From the cell containing the given text, extract its center point as [x, y] coordinate. 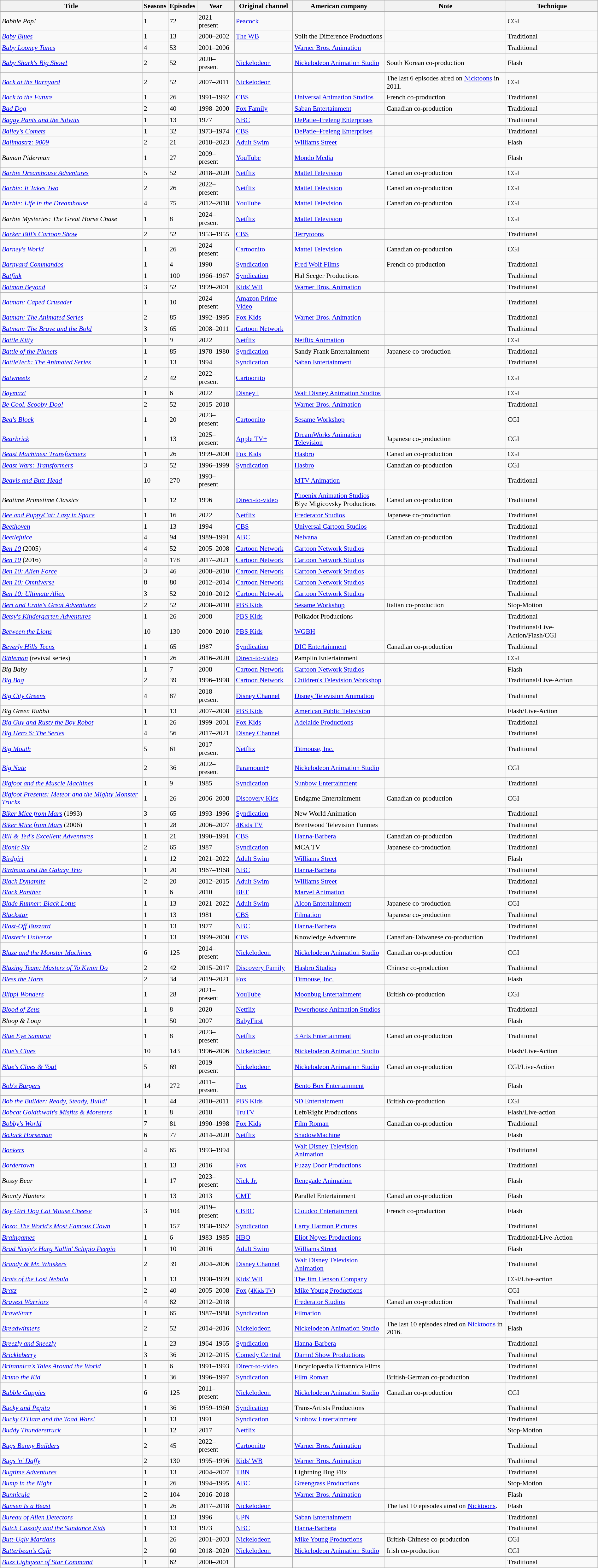
Beetlejuice [71, 537]
Batfink [71, 276]
2018 [215, 1113]
Phoenix Animation StudiosBlye Migicovsky Productions [339, 500]
Traditional/Live-Action/Flash/CGI [552, 631]
Bozo: The World's Most Famous Clown [71, 1226]
Fox Family [264, 109]
BET [264, 892]
Irish co-production [446, 1551]
1973 [215, 1528]
1991 [215, 1419]
2020 [215, 1010]
Bureau of Alien Detectors [71, 1517]
Fox (4Kids TV) [264, 1291]
BoJack Horseman [71, 1135]
Big Baby [71, 669]
Bionic Six [71, 848]
2013 [215, 1196]
1996–1998 [215, 680]
The last 6 episodes aired on Nicktoons in 2011. [446, 82]
1995–1996 [215, 1461]
Original channel [264, 6]
Barbie: Life in the Dreamhouse [71, 203]
1996–1999 [215, 465]
2007 [215, 1021]
Bedtime Primetime Classics [71, 500]
DIC Entertainment [339, 647]
2014–2016 [215, 1329]
Bigfoot and the Muscle Machines [71, 783]
62 [183, 1562]
UPN [264, 1517]
Blade Runner: Black Lotus [71, 904]
Blue's Clues & You! [71, 1067]
Blue Eye Samurai [71, 1036]
BabyFirst [264, 1021]
Blaster's Universe [71, 937]
1959–1960 [215, 1408]
Black Panther [71, 892]
CBBC [264, 1211]
Baymax! [71, 393]
1994–1995 [215, 1483]
Mondo Media [339, 158]
Big Nate [71, 768]
Bobcat Goldthwait's Misfits & Monsters [71, 1113]
Knowledge Adventure [339, 937]
1985 [215, 783]
2010–2012 [215, 594]
Polkadot Productions [339, 616]
100 [183, 276]
Big Hero 6: The Series [71, 733]
Apple TV+ [264, 439]
British-German co-production [446, 1377]
2016–2020 [215, 658]
Adelaide Productions [339, 722]
SD Entertainment [339, 1101]
Blue's Clues [71, 1051]
Bravest Warriors [71, 1302]
Breezly and Sneezly [71, 1344]
1964–1965 [215, 1344]
Fuzzy Door Productions [339, 1166]
Split the Difference Productions [339, 37]
Universal Cartoon Studios [339, 526]
272 [183, 1086]
HBO [264, 1238]
Barker Bill's Cartoon Show [71, 234]
Italian co-production [446, 605]
Bigfoot Presents: Meteor and the Mighty Monster Trucks [71, 799]
2019–2021 [215, 979]
45 [183, 1446]
Battle Kitty [71, 340]
Nick Jr. [264, 1181]
72 [183, 21]
Butch Cassidy and the Sundance Kids [71, 1528]
2006–2007 [215, 825]
2015–2017 [215, 968]
1989–1991 [215, 537]
Bert and Ernie's Great Adventures [71, 605]
Note [446, 6]
44 [183, 1101]
Hal Seeger Productions [339, 276]
75 [183, 203]
1990–1991 [215, 836]
The last 10 episodes aired on Nicktoons. [446, 1506]
157 [183, 1226]
Seasons [155, 6]
Left/Right Productions [339, 1113]
ShadowMachine [339, 1135]
Bob the Builder: Ready, Steady, Build! [71, 1101]
Ballmastrz: 9009 [71, 143]
Hasbro Studios [339, 968]
Boy Girl Dog Cat Mouse Cheese [71, 1211]
1992–1995 [215, 318]
60 [183, 1551]
Bearbrick [71, 439]
Brandy & Mr. Whiskers [71, 1264]
Bubble Guppies [71, 1393]
Breadwinners [71, 1329]
1978–1980 [215, 351]
Pamplin Entertainment [339, 658]
Barney's World [71, 249]
TruTV [264, 1113]
Brats of the Lost Nebula [71, 1279]
Big Guy and Rusty the Boy Robot [71, 722]
1990 [215, 265]
2007–2008 [215, 711]
87 [183, 696]
Title [71, 6]
Bratz [71, 1291]
Baby Blues [71, 37]
The last 10 episodes aired on Nicktoons in 2016. [446, 1329]
Episodes [183, 6]
Larry Harmon Pictures [339, 1226]
1990–1998 [215, 1124]
The Jim Henson Company [339, 1279]
Beavis and Butt-Head [71, 481]
Trans-Artists Productions [339, 1408]
Brentwood Television Funnies [339, 825]
Beethoven [71, 526]
2012–2014 [215, 583]
1953–1955 [215, 234]
Children's Television Workshop [339, 680]
2020–present [215, 63]
New World Animation [339, 814]
1981 [215, 915]
Bento Box Entertainment [339, 1086]
Bossy Bear [71, 1181]
1973–1974 [215, 131]
1996–1997 [215, 1377]
2025–present [215, 439]
Discovery Family [264, 968]
178 [183, 560]
Bibleman (revival series) [71, 658]
Marvel Animation [339, 892]
Biker Mice from Mars (2006) [71, 825]
Nelvana [339, 537]
Disney+ [264, 393]
2010–2011 [215, 1101]
2007–2011 [215, 82]
Bobby's World [71, 1124]
Parallel Entertainment [339, 1196]
27 [183, 158]
South Korean co-production [446, 63]
Braingames [71, 1238]
2017–2018 [215, 1506]
1967–1968 [215, 870]
Bailey's Comets [71, 131]
Barbie Mysteries: The Great Horse Chase [71, 219]
Britannica's Tales Around the World [71, 1366]
Comedy Central [264, 1355]
Ben 10: Omniverse [71, 583]
Batman: The Animated Series [71, 318]
Ben 10: Alien Force [71, 571]
Bee and PuppyCat: Lazy in Space [71, 515]
Betsy's Kindergarten Adventures [71, 616]
Terrytoons [339, 234]
Discovery Kids [264, 799]
Baman Piderman [71, 158]
Blast-Off Buzzard [71, 926]
2001–2003 [215, 1540]
1991–1992 [215, 97]
Bless the Harts [71, 979]
1983–1985 [215, 1238]
Big City Greens [71, 696]
Black Dynamite [71, 881]
Bucky and Pepito [71, 1408]
2004–2007 [215, 1472]
Beast Machines: Transformers [71, 454]
Paramount+ [264, 768]
34 [183, 979]
46 [183, 571]
Big Bag [71, 680]
DreamWorks Animation Television [339, 439]
Baggy Pants and the Nitwits [71, 120]
Year [215, 6]
Blackstar [71, 915]
2014–2020 [215, 1135]
Birdman and the Galaxy Trio [71, 870]
Buzz Lightyear of Star Command [71, 1562]
Alcon Entertainment [339, 904]
Bump in the Night [71, 1483]
2000–2002 [215, 37]
Disney Television Animation [339, 696]
2000–2001 [215, 1562]
Encyclopædia Britannica Films [339, 1366]
3 Arts Entertainment [339, 1036]
Blaze and the Monster Machines [71, 953]
Bloop & Loop [71, 1021]
1993–1996 [215, 814]
2018–present [215, 696]
2009–present [215, 158]
Moonbug Entertainment [339, 994]
Bea's Block [71, 420]
Blippi Wonders [71, 994]
Brickleberry [71, 1355]
MCA TV [339, 848]
Technique [552, 6]
Between the Lions [71, 631]
Back at the Barnyard [71, 82]
77 [183, 1135]
Back to the Future [71, 97]
2004–2006 [215, 1264]
Babble Pop! [71, 21]
1996–2006 [215, 1051]
Damn! Show Productions [339, 1355]
Butterbean's Cafe [71, 1551]
Ben 10: Ultimate Alien [71, 594]
Brad Neely's Harg Nallin' Sclopio Peepio [71, 1249]
Bugs Bunny Builders [71, 1446]
Endgame Entertainment [339, 799]
Netflix Animation [339, 340]
81 [183, 1124]
94 [183, 537]
270 [183, 481]
Universal Animation Studios [339, 97]
CGI/Live-Action [552, 1067]
1998–1999 [215, 1279]
Beast Wars: Transformers [71, 465]
32 [183, 131]
53 [183, 48]
American company [339, 6]
1987–1988 [215, 1313]
Beverly Hills Teens [71, 647]
Blazing Team: Masters of Yo Kwon Do [71, 968]
Bunsen Is a Beast [71, 1506]
Bugtime Adventures [71, 1472]
2006–2008 [215, 799]
Bugs 'n' Daffy [71, 1461]
Be Cool, Scooby-Doo! [71, 404]
Batwheels [71, 378]
Bonkers [71, 1150]
Barbie Dreamhouse Adventures [71, 173]
Eliot Noyes Productions [339, 1238]
16 [183, 515]
BraveStarr [71, 1313]
1991–1993 [215, 1366]
CMT [264, 1196]
143 [183, 1051]
Ben 10 (2016) [71, 560]
82 [183, 1302]
Baby Shark's Big Show! [71, 63]
2016–2018 [215, 1495]
2014–present [215, 953]
17 [183, 1181]
Powerhouse Animation Studios [339, 1010]
Barnyard Commandos [71, 265]
BattleTech: The Animated Series [71, 362]
Batman: Caped Crusader [71, 302]
1958–1962 [215, 1226]
56 [183, 733]
MTV Animation [339, 481]
Biker Mice from Mars (1993) [71, 814]
Peacock [264, 21]
Sandy Frank Entertainment [339, 351]
23 [183, 1344]
CGI/Live-action [552, 1279]
British-Chinese co-production [446, 1540]
Batman: The Brave and the Bold [71, 329]
Birdgirl [71, 859]
Bordertown [71, 1166]
Bob's Burgers [71, 1086]
69 [183, 1067]
Bucky O'Hare and the Toad Wars! [71, 1419]
Butt-Ugly Martians [71, 1540]
American Public Television [339, 711]
Baby Looney Tunes [71, 48]
Greengrass Productions [339, 1483]
2017 [215, 1430]
1993–present [215, 481]
Bruno the Kid [71, 1377]
Walt Disney Animation Studios [339, 393]
2017–present [215, 749]
Barbie: It Takes Two [71, 188]
Bill & Ted's Excellent Adventures [71, 836]
Bounty Hunters [71, 1196]
Blood of Zeus [71, 1010]
Big Green Rabbit [71, 711]
Lightning Bug Flix [339, 1472]
Bunnicula [71, 1495]
Bad Dog [71, 109]
WGBH [339, 631]
2008–2011 [215, 329]
2010 [215, 892]
Buddy Thunderstruck [71, 1430]
1998–2000 [215, 109]
Renegade Animation [339, 1181]
50 [183, 1021]
Battle of the Planets [71, 351]
2015–2018 [215, 404]
Batman Beyond [71, 287]
61 [183, 749]
Fred Wolf Films [339, 265]
Chinese co-production [446, 968]
1966–1967 [215, 276]
1993–1994 [215, 1150]
4Kids TV [264, 825]
Amazon Prime Video [264, 302]
80 [183, 583]
2018–2023 [215, 143]
Cloudco Entertainment [339, 1211]
14 [155, 1086]
2000–2010 [215, 631]
TBN [264, 1472]
Flash/Live-action [552, 1113]
2001–2006 [215, 48]
The WB [264, 37]
Canadian-Taiwanese co-production [446, 937]
Big Mouth [71, 749]
Ben 10 (2005) [71, 549]
